Pinpoint the cell where the given text exists, returning its (x, y) midpoint coordinate. 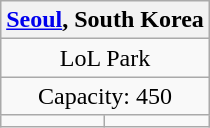
Seoul, South Korea (106, 20)
LoL Park (106, 58)
Capacity: 450 (106, 96)
